Locate the cell with the specified text and output its [x, y] center coordinate. 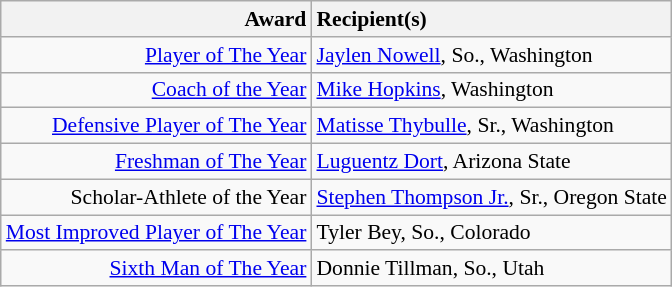
Defensive Player of The Year [156, 126]
Matisse Thybulle, Sr., Washington [492, 126]
Freshman of The Year [156, 162]
Donnie Tillman, So., Utah [492, 269]
Scholar-Athlete of the Year [156, 197]
Most Improved Player of The Year [156, 233]
Sixth Man of The Year [156, 269]
Luguentz Dort, Arizona State [492, 162]
Coach of the Year [156, 90]
Award [156, 19]
Jaylen Nowell, So., Washington [492, 55]
Mike Hopkins, Washington [492, 90]
Stephen Thompson Jr., Sr., Oregon State [492, 197]
Tyler Bey, So., Colorado [492, 233]
Player of The Year [156, 55]
Recipient(s) [492, 19]
